From the cell containing the given text, extract its center point as [x, y] coordinate. 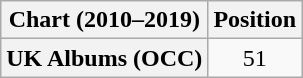
UK Albums (OCC) [104, 58]
Chart (2010–2019) [104, 20]
Position [255, 20]
51 [255, 58]
